For the text-containing cell, return its midpoint in (X, Y) coordinate format. 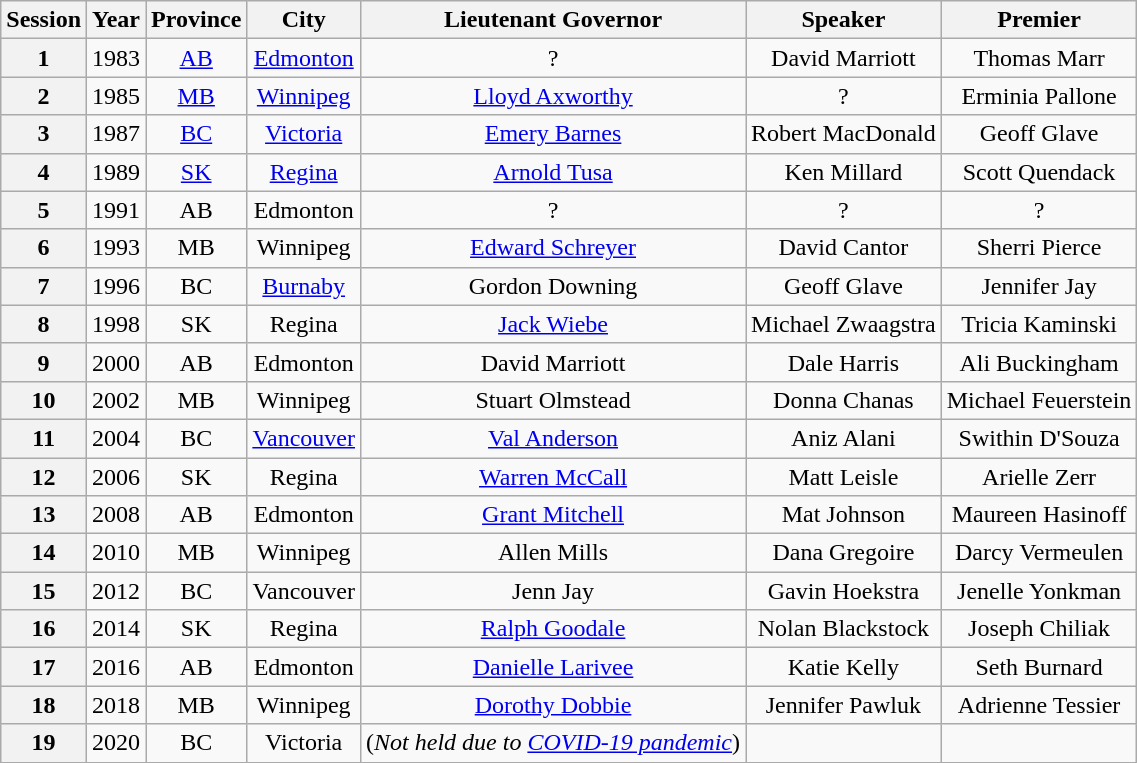
Year (116, 20)
Allen Mills (554, 553)
4 (44, 172)
2012 (116, 591)
Dorothy Dobbie (554, 705)
Thomas Marr (1039, 58)
6 (44, 248)
14 (44, 553)
Adrienne Tessier (1039, 705)
11 (44, 438)
Maureen Hasinoff (1039, 515)
City (304, 20)
Gavin Hoekstra (844, 591)
2008 (116, 515)
Sherri Pierce (1039, 248)
1983 (116, 58)
19 (44, 743)
(Not held due to COVID-19 pandemic) (554, 743)
1993 (116, 248)
1987 (116, 134)
Darcy Vermeulen (1039, 553)
15 (44, 591)
7 (44, 286)
Jennifer Pawluk (844, 705)
2004 (116, 438)
David Cantor (844, 248)
Emery Barnes (554, 134)
Erminia Pallone (1039, 96)
1 (44, 58)
2020 (116, 743)
Scott Quendack (1039, 172)
Burnaby (304, 286)
Jenn Jay (554, 591)
1985 (116, 96)
Val Anderson (554, 438)
Stuart Olmstead (554, 400)
5 (44, 210)
Jennifer Jay (1039, 286)
Grant Mitchell (554, 515)
10 (44, 400)
Arielle Zerr (1039, 477)
Arnold Tusa (554, 172)
Joseph Chiliak (1039, 629)
Tricia Kaminski (1039, 324)
Aniz Alani (844, 438)
9 (44, 362)
Dana Gregoire (844, 553)
2000 (116, 362)
Session (44, 20)
Nolan Blackstock (844, 629)
Warren McCall (554, 477)
17 (44, 667)
Lieutenant Governor (554, 20)
Jack Wiebe (554, 324)
Swithin D'Souza (1039, 438)
2014 (116, 629)
Ken Millard (844, 172)
Michael Zwaagstra (844, 324)
1989 (116, 172)
8 (44, 324)
2006 (116, 477)
Ali Buckingham (1039, 362)
Donna Chanas (844, 400)
Lloyd Axworthy (554, 96)
Ralph Goodale (554, 629)
Province (196, 20)
1991 (116, 210)
Robert MacDonald (844, 134)
2002 (116, 400)
Matt Leisle (844, 477)
3 (44, 134)
12 (44, 477)
Dale Harris (844, 362)
Gordon Downing (554, 286)
Katie Kelly (844, 667)
Edward Schreyer (554, 248)
13 (44, 515)
1996 (116, 286)
Mat Johnson (844, 515)
16 (44, 629)
Speaker (844, 20)
Michael Feuerstein (1039, 400)
2010 (116, 553)
Danielle Larivee (554, 667)
Jenelle Yonkman (1039, 591)
2016 (116, 667)
2018 (116, 705)
1998 (116, 324)
2 (44, 96)
Premier (1039, 20)
18 (44, 705)
Seth Burnard (1039, 667)
